Extract the [X, Y] coordinate from the center of the cell holding the provided text.  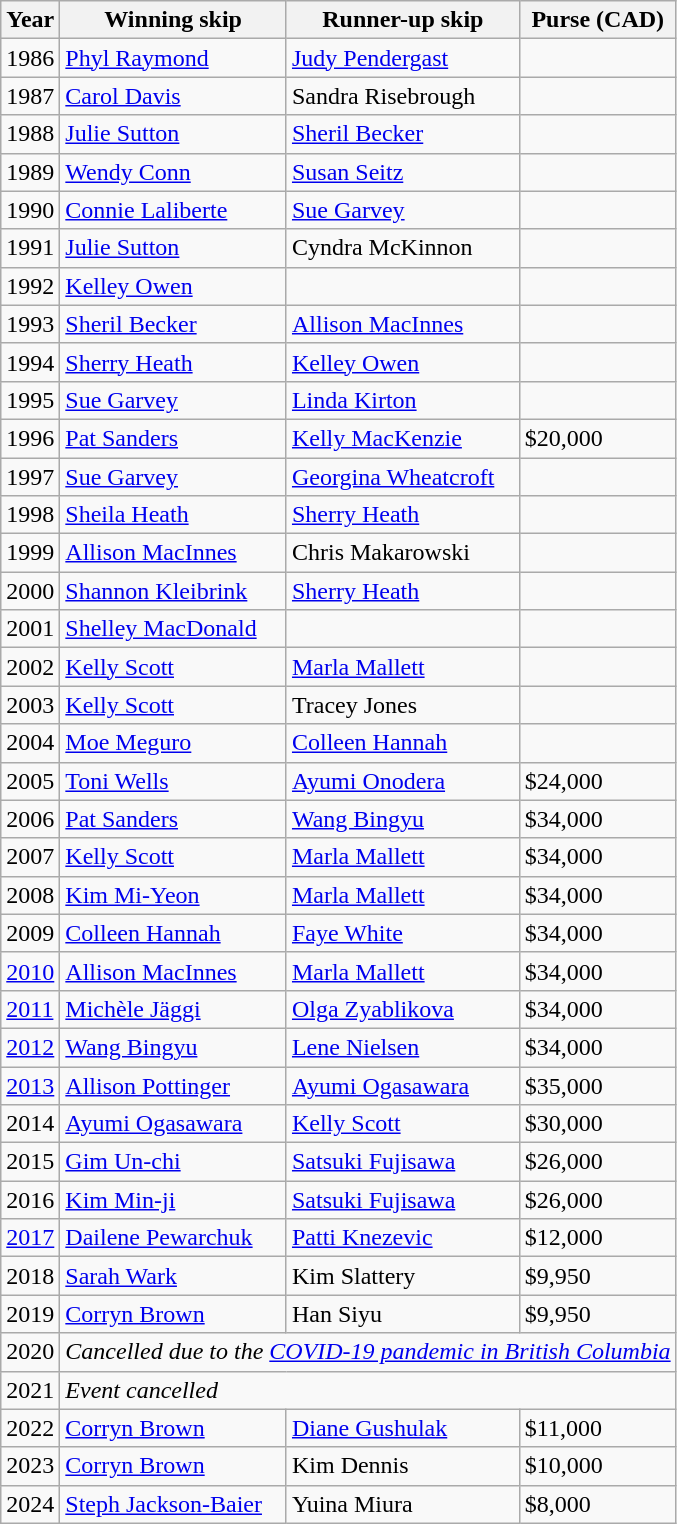
Runner-up skip [402, 20]
2000 [30, 591]
Linda Kirton [402, 400]
Ayumi Onodera [402, 781]
Gim Un-chi [174, 1162]
2002 [30, 667]
Cancelled due to the COVID-19 pandemic in British Columbia [368, 1352]
2019 [30, 1314]
2013 [30, 1085]
2007 [30, 857]
2014 [30, 1124]
1992 [30, 286]
Georgina Wheatcroft [402, 477]
Sarah Wark [174, 1276]
2020 [30, 1352]
1998 [30, 515]
Moe Meguro [174, 743]
2017 [30, 1238]
1986 [30, 58]
2004 [30, 743]
$8,000 [598, 1504]
2011 [30, 1009]
1994 [30, 362]
1990 [30, 210]
Kim Dennis [402, 1466]
2021 [30, 1390]
2024 [30, 1504]
2023 [30, 1466]
1996 [30, 438]
Olga Zyablikova [402, 1009]
1989 [30, 172]
2008 [30, 895]
Dailene Pewarchuk [174, 1238]
Diane Gushulak [402, 1428]
Chris Makarowski [402, 553]
Carol Davis [174, 96]
$30,000 [598, 1124]
Wendy Conn [174, 172]
Yuina Miura [402, 1504]
Connie Laliberte [174, 210]
Purse (CAD) [598, 20]
Winning skip [174, 20]
1988 [30, 134]
Kelly MacKenzie [402, 438]
1991 [30, 248]
Kim Min-ji [174, 1200]
Judy Pendergast [402, 58]
Sandra Risebrough [402, 96]
$24,000 [598, 781]
Toni Wells [174, 781]
Shelley MacDonald [174, 629]
Faye White [402, 933]
2009 [30, 933]
2003 [30, 705]
Allison Pottinger [174, 1085]
$10,000 [598, 1466]
2012 [30, 1047]
1995 [30, 400]
Kim Slattery [402, 1276]
Event cancelled [368, 1390]
1987 [30, 96]
Susan Seitz [402, 172]
2001 [30, 629]
2022 [30, 1428]
Shannon Kleibrink [174, 591]
Phyl Raymond [174, 58]
Sheila Heath [174, 515]
$35,000 [598, 1085]
Michèle Jäggi [174, 1009]
Patti Knezevic [402, 1238]
$20,000 [598, 438]
2006 [30, 819]
Steph Jackson-Baier [174, 1504]
Han Siyu [402, 1314]
Cyndra McKinnon [402, 248]
2015 [30, 1162]
1997 [30, 477]
$11,000 [598, 1428]
Kim Mi-Yeon [174, 895]
Tracey Jones [402, 705]
2018 [30, 1276]
2016 [30, 1200]
Year [30, 20]
2010 [30, 971]
Lene Nielsen [402, 1047]
$12,000 [598, 1238]
1993 [30, 324]
1999 [30, 553]
2005 [30, 781]
